Search for the cell housing the specified text and yield its (X, Y) center coordinate. 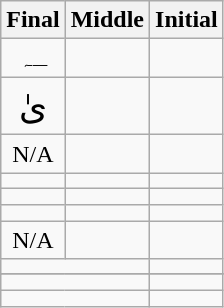
Middle (107, 20)
یٰ (33, 106)
Final (33, 20)
ـہ (33, 58)
Initial (187, 20)
